Locate the cell with the specified text and output its [x, y] center coordinate. 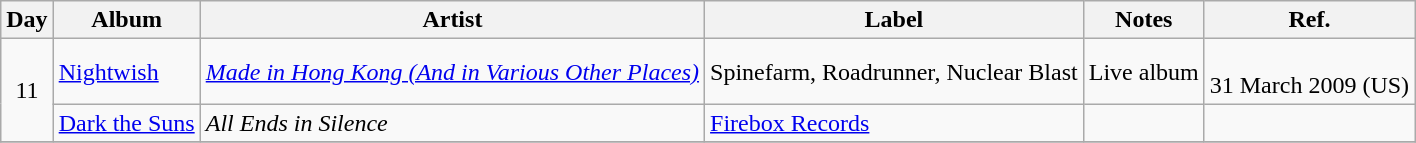
Notes [1144, 20]
Dark the Suns [126, 123]
Live album [1144, 72]
Artist [452, 20]
Ref. [1309, 20]
Nightwish [126, 72]
Album [126, 20]
All Ends in Silence [452, 123]
11 [27, 90]
31 March 2009 (US) [1309, 72]
Day [27, 20]
Firebox Records [894, 123]
Label [894, 20]
Made in Hong Kong (And in Various Other Places) [452, 72]
Spinefarm, Roadrunner, Nuclear Blast [894, 72]
